Determine the (X, Y) coordinate at the center of the cell enclosing the given text.  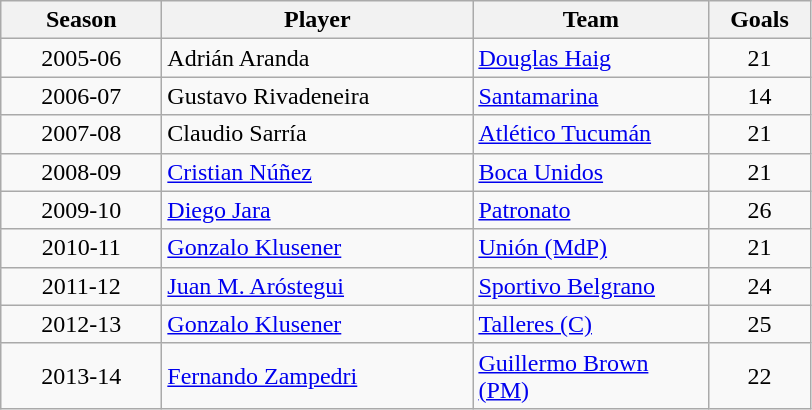
Sportivo Belgrano (591, 286)
14 (760, 96)
Player (318, 20)
2008-09 (82, 172)
Fernando Zampedri (318, 376)
2013-14 (82, 376)
Season (82, 20)
2011-12 (82, 286)
Guillermo Brown (PM) (591, 376)
2010-11 (82, 248)
Goals (760, 20)
Atlético Tucumán (591, 134)
24 (760, 286)
Diego Jara (318, 210)
2005-06 (82, 58)
22 (760, 376)
Gustavo Rivadeneira (318, 96)
Unión (MdP) (591, 248)
2012-13 (82, 324)
Patronato (591, 210)
Juan M. Aróstegui (318, 286)
Cristian Núñez (318, 172)
2006-07 (82, 96)
2007-08 (82, 134)
Adrián Aranda (318, 58)
Santamarina (591, 96)
Douglas Haig (591, 58)
2009-10 (82, 210)
Claudio Sarría (318, 134)
Team (591, 20)
Boca Unidos (591, 172)
25 (760, 324)
Talleres (C) (591, 324)
26 (760, 210)
